Find where the given text appears and provide that cell's center as [x, y] coordinate. 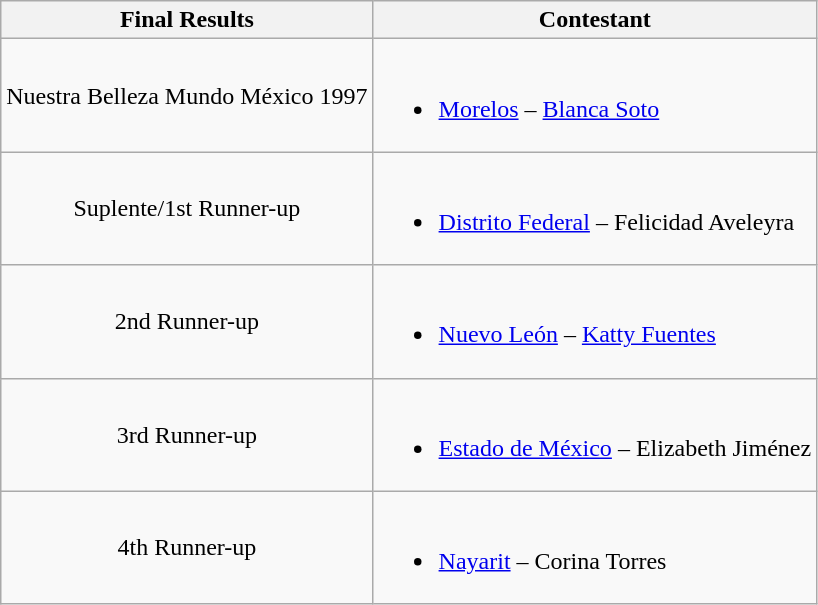
Final Results [187, 20]
4th Runner-up [187, 548]
Distrito Federal – Felicidad Aveleyra [595, 208]
Nayarit – Corina Torres [595, 548]
Suplente/1st Runner-up [187, 208]
3rd Runner-up [187, 434]
Nuestra Belleza Mundo México 1997 [187, 96]
Estado de México – Elizabeth Jiménez [595, 434]
Morelos – Blanca Soto [595, 96]
2nd Runner-up [187, 322]
Contestant [595, 20]
Nuevo León – Katty Fuentes [595, 322]
